Extract the (X, Y) coordinate from the center of the cell holding the provided text.  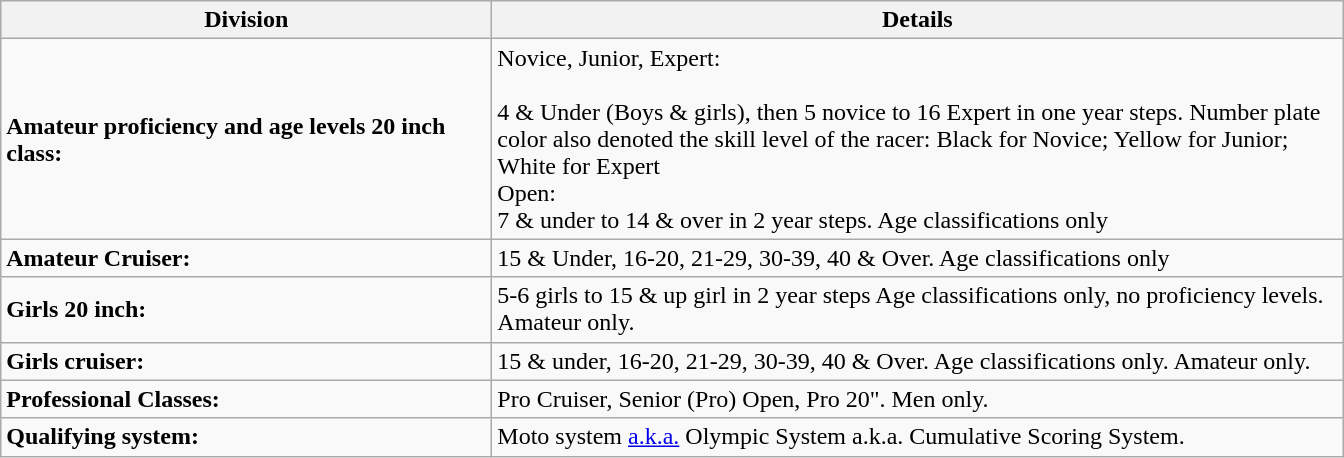
Professional Classes: (246, 399)
15 & under, 16-20, 21-29, 30-39, 40 & Over. Age classifications only. Amateur only. (918, 361)
5-6 girls to 15 & up girl in 2 year steps Age classifications only, no proficiency levels. Amateur only. (918, 310)
Qualifying system: (246, 437)
Division (246, 20)
Pro Cruiser, Senior (Pro) Open, Pro 20". Men only. (918, 399)
Amateur Cruiser: (246, 258)
15 & Under, 16-20, 21-29, 30-39, 40 & Over. Age classifications only (918, 258)
Details (918, 20)
Girls cruiser: (246, 361)
Girls 20 inch: (246, 310)
Moto system a.k.a. Olympic System a.k.a. Cumulative Scoring System. (918, 437)
Amateur proficiency and age levels 20 inch class: (246, 139)
